Output the [X, Y] coordinate of the center of the cell containing the given text.  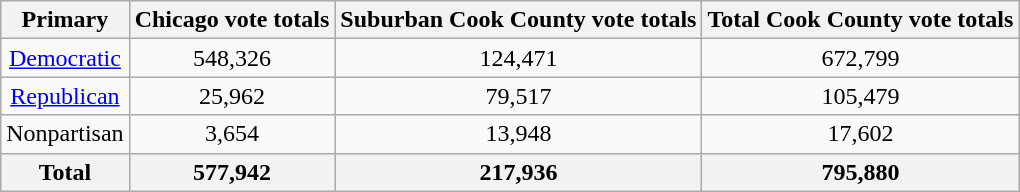
Democratic [65, 58]
105,479 [860, 96]
124,471 [518, 58]
17,602 [860, 134]
3,654 [232, 134]
13,948 [518, 134]
Chicago vote totals [232, 20]
548,326 [232, 58]
25,962 [232, 96]
79,517 [518, 96]
Total [65, 172]
Republican [65, 96]
795,880 [860, 172]
577,942 [232, 172]
Suburban Cook County vote totals [518, 20]
Nonpartisan [65, 134]
672,799 [860, 58]
Total Cook County vote totals [860, 20]
Primary [65, 20]
217,936 [518, 172]
